Return [x, y] of the center of cell containing provided text 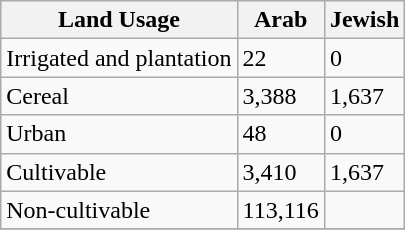
Arab [280, 20]
Urban [119, 134]
Non-cultivable [119, 210]
Land Usage [119, 20]
22 [280, 58]
Cultivable [119, 172]
113,116 [280, 210]
Cereal [119, 96]
3,410 [280, 172]
48 [280, 134]
3,388 [280, 96]
Irrigated and plantation [119, 58]
Jewish [364, 20]
